Extract the (X, Y) coordinate from the center of the cell holding the provided text.  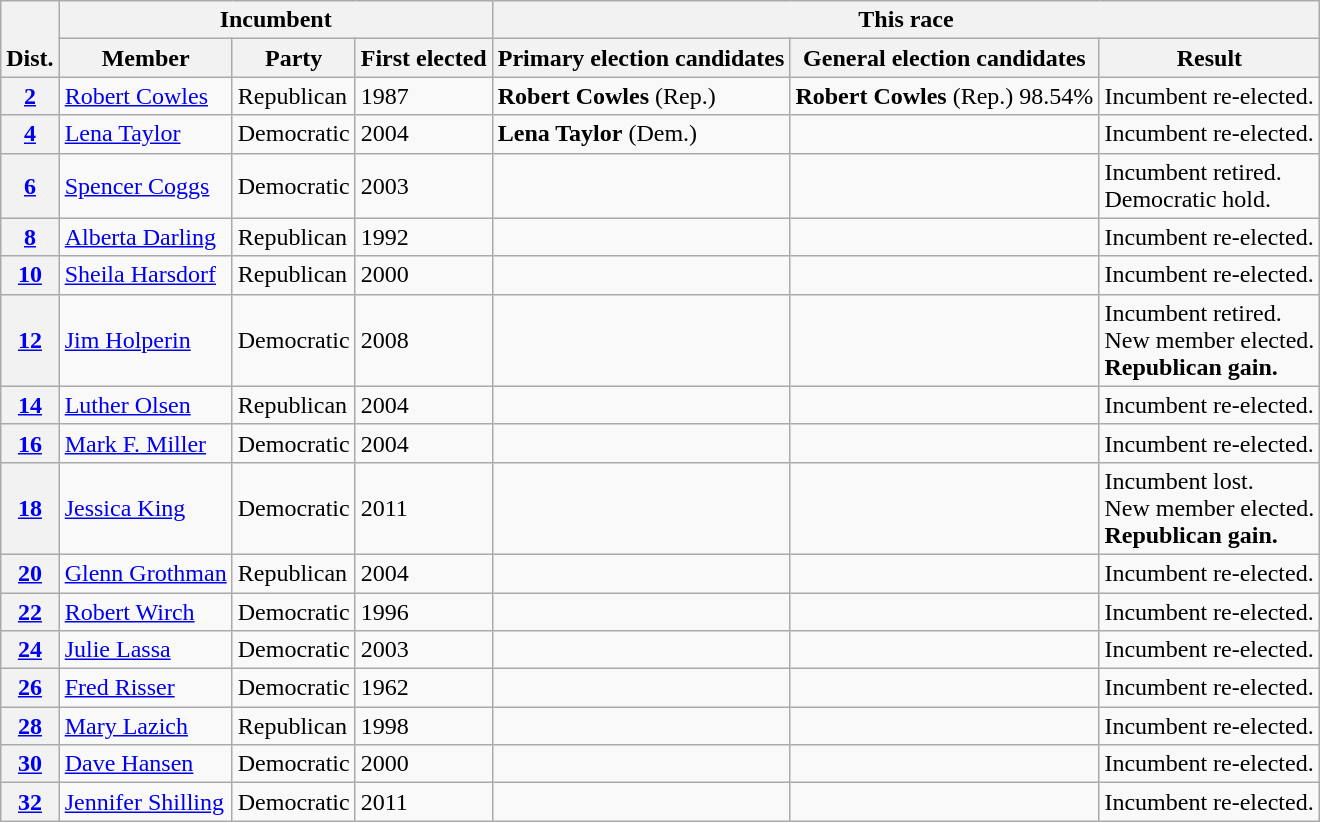
Incumbent retired.New member elected.Republican gain. (1210, 340)
Dave Hansen (146, 764)
Result (1210, 58)
Alberta Darling (146, 237)
1962 (424, 688)
24 (30, 650)
14 (30, 405)
20 (30, 573)
28 (30, 726)
1992 (424, 237)
2008 (424, 340)
Lena Taylor (Dem.) (641, 134)
6 (30, 186)
Glenn Grothman (146, 573)
Lena Taylor (146, 134)
8 (30, 237)
Jessica King (146, 508)
First elected (424, 58)
Jim Holperin (146, 340)
Mark F. Miller (146, 443)
Robert Cowles (146, 96)
22 (30, 611)
Dist. (30, 39)
4 (30, 134)
This race (906, 20)
32 (30, 802)
18 (30, 508)
Mary Lazich (146, 726)
Robert Wirch (146, 611)
Julie Lassa (146, 650)
1996 (424, 611)
Incumbent retired.Democratic hold. (1210, 186)
16 (30, 443)
Primary election candidates (641, 58)
12 (30, 340)
Incumbent lost.New member elected.Republican gain. (1210, 508)
Incumbent (276, 20)
1987 (424, 96)
Spencer Coggs (146, 186)
30 (30, 764)
Luther Olsen (146, 405)
Robert Cowles (Rep.) 98.54% (944, 96)
General election candidates (944, 58)
26 (30, 688)
Member (146, 58)
Party (294, 58)
10 (30, 275)
Jennifer Shilling (146, 802)
Fred Risser (146, 688)
Sheila Harsdorf (146, 275)
Robert Cowles (Rep.) (641, 96)
1998 (424, 726)
2 (30, 96)
